Return the [x, y] coordinate for the center point of the cell that contains the specified text.  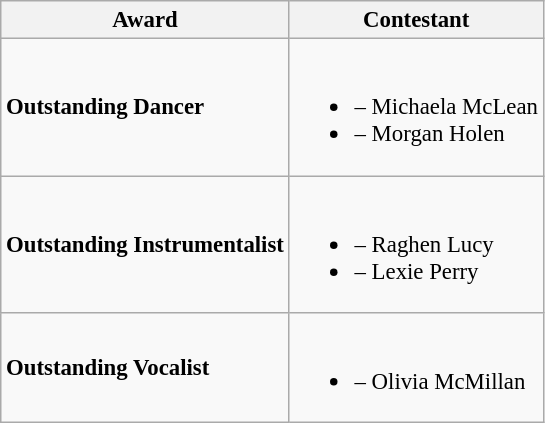
Contestant [416, 20]
Outstanding Vocalist [145, 368]
Outstanding Instrumentalist [145, 244]
– Michaela McLean – Morgan Holen [416, 108]
– Olivia McMillan [416, 368]
Award [145, 20]
– Raghen Lucy – Lexie Perry [416, 244]
Outstanding Dancer [145, 108]
